From the cell containing the given text, extract its center point as [x, y] coordinate. 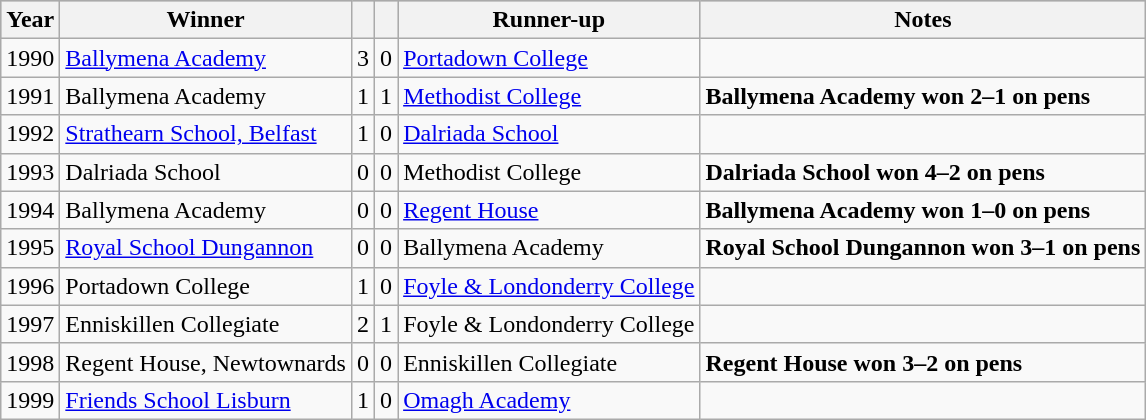
1995 [30, 248]
Strathearn School, Belfast [206, 134]
2 [362, 324]
Dalriada School won 4–2 on pens [923, 172]
Notes [923, 20]
1990 [30, 58]
1999 [30, 400]
Ballymena Academy won 1–0 on pens [923, 210]
Royal School Dungannon won 3–1 on pens [923, 248]
1997 [30, 324]
Royal School Dungannon [206, 248]
1993 [30, 172]
1998 [30, 362]
1996 [30, 286]
Regent House won 3–2 on pens [923, 362]
Runner-up [549, 20]
1992 [30, 134]
1991 [30, 96]
Year [30, 20]
3 [362, 58]
Friends School Lisburn [206, 400]
1994 [30, 210]
Ballymena Academy won 2–1 on pens [923, 96]
Regent House, Newtownards [206, 362]
Omagh Academy [549, 400]
Winner [206, 20]
Regent House [549, 210]
